Return (X, Y) of the center of cell containing provided text 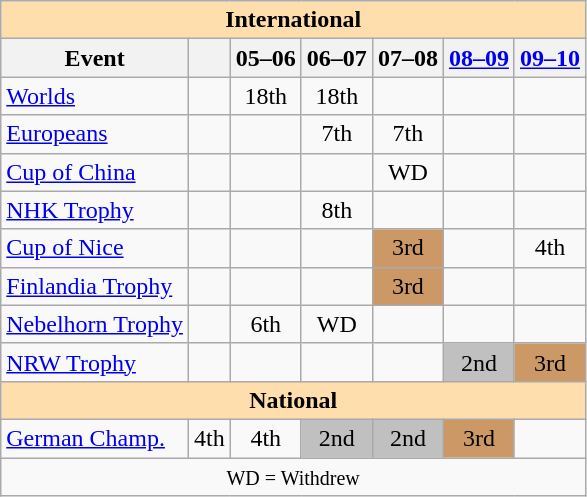
08–09 (478, 58)
Nebelhorn Trophy (95, 324)
German Champ. (95, 438)
07–08 (408, 58)
Europeans (95, 134)
Cup of China (95, 172)
05–06 (266, 58)
6th (266, 324)
WD = Withdrew (294, 477)
8th (336, 210)
09–10 (550, 58)
International (294, 20)
Cup of Nice (95, 248)
National (294, 400)
NHK Trophy (95, 210)
Event (95, 58)
Worlds (95, 96)
Finlandia Trophy (95, 286)
06–07 (336, 58)
NRW Trophy (95, 362)
